Pinpoint the cell where the given text exists, returning its (x, y) midpoint coordinate. 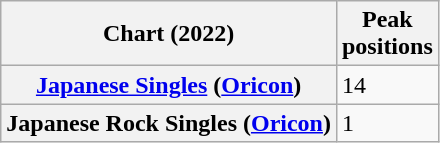
Japanese Singles (Oricon) (169, 85)
14 (387, 85)
Chart (2022) (169, 34)
1 (387, 123)
Peakpositions (387, 34)
Japanese Rock Singles (Oricon) (169, 123)
